Detect which cell encompasses the target text, then output its [X, Y] center coordinate. 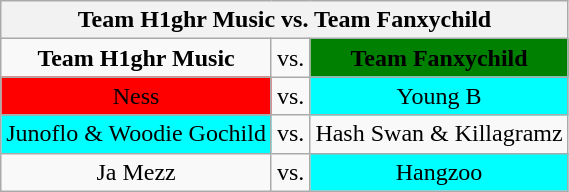
Hash Swan & Killagramz [439, 134]
Team Fanxychild [439, 58]
Hangzoo [439, 172]
Team H1ghr Music vs. Team Fanxychild [284, 20]
Young B [439, 96]
Junoflo & Woodie Gochild [136, 134]
Ja Mezz [136, 172]
Team H1ghr Music [136, 58]
Ness [136, 96]
